Pinpoint the cell where the given text exists, returning its (x, y) midpoint coordinate. 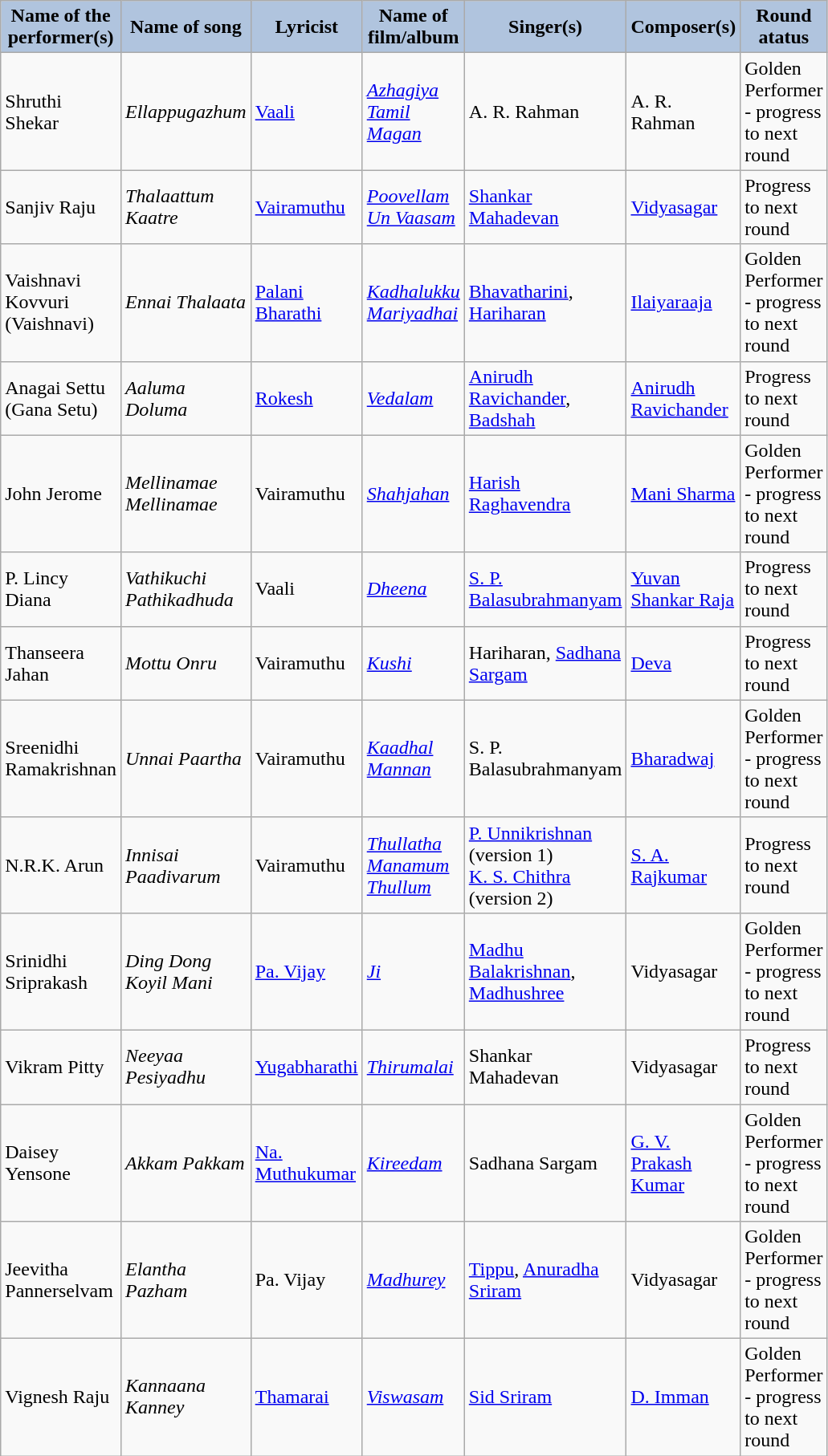
Round atatus (784, 27)
P. Unnikrishnan (version 1)K. S. Chithra (version 2) (545, 865)
Composer(s) (683, 27)
Name of film/album (413, 27)
Ji (413, 971)
Anagai Settu (Gana Setu) (61, 398)
Sadhana Sargam (545, 1163)
Thullatha Manamum Thullum (413, 865)
Viswasam (413, 1397)
Ennai Thalaata (186, 303)
Name of song (186, 27)
Jeevitha Pannerselvam (61, 1280)
Mottu Onru (186, 663)
Bharadwaj (683, 759)
Thirumalai (413, 1067)
N.R.K. Arun (61, 865)
Na. Muthukumar (307, 1163)
Singer(s) (545, 27)
Bhavatharini, Hariharan (545, 303)
Harish Raghavendra (545, 494)
Sreenidhi Ramakrishnan (61, 759)
Vikram Pitty (61, 1067)
Sanjiv Raju (61, 207)
Innisai Paadivarum (186, 865)
Kadhalukku Mariyadhai (413, 303)
Yugabharathi (307, 1067)
Sid Sriram (545, 1397)
S. A. Rajkumar (683, 865)
Name of the performer(s) (61, 27)
Madhu Balakrishnan, Madhushree (545, 971)
P. Lincy Diana (61, 589)
Srinidhi Sriprakash (61, 971)
Vedalam (413, 398)
Poovellam Un Vaasam (413, 207)
Azhagiya Tamil Magan (413, 112)
Deva (683, 663)
Vaishnavi Kovvuri (Vaishnavi) (61, 303)
Mellinamae Mellinamae (186, 494)
Palani Bharathi (307, 303)
Thamarai (307, 1397)
D. Imman (683, 1397)
Rokesh (307, 398)
Lyricist (307, 27)
Hariharan, Sadhana Sargam (545, 663)
Unnai Paartha (186, 759)
Mani Sharma (683, 494)
Thanseera Jahan (61, 663)
Elantha Pazham (186, 1280)
Kannaana Kanney (186, 1397)
Ding Dong Koyil Mani (186, 971)
Tippu, Anuradha Sriram (545, 1280)
Madhurey (413, 1280)
Aaluma Doluma (186, 398)
Vignesh Raju (61, 1397)
Kushi (413, 663)
Yuvan Shankar Raja (683, 589)
Anirudh Ravichander (683, 398)
Daisey Yensone (61, 1163)
John Jerome (61, 494)
Akkam Pakkam (186, 1163)
Vathikuchi Pathikadhuda (186, 589)
Neeyaa Pesiyadhu (186, 1067)
Shahjahan (413, 494)
Ilaiyaraaja (683, 303)
Thalaattum Kaatre (186, 207)
Anirudh Ravichander, Badshah (545, 398)
G. V. Prakash Kumar (683, 1163)
Kaadhal Mannan (413, 759)
Shruthi Shekar (61, 112)
Dheena (413, 589)
Ellappugazhum (186, 112)
Kireedam (413, 1163)
